Locate the cell with the specified text and output its (X, Y) center coordinate. 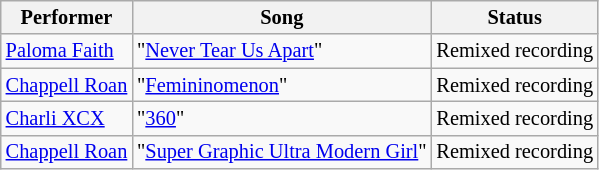
"Never Tear Us Apart" (282, 51)
Song (282, 17)
Paloma Faith (66, 51)
Charli XCX (66, 118)
"Super Graphic Ultra Modern Girl" (282, 152)
Performer (66, 17)
"360" (282, 118)
"Femininomenon" (282, 85)
Status (514, 17)
